Capture the cell that displays the provided text and extract its (x, y) central coordinate. 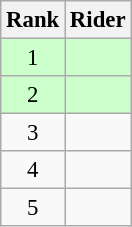
5 (33, 208)
Rank (33, 20)
Rider (98, 20)
3 (33, 133)
2 (33, 95)
4 (33, 170)
1 (33, 58)
